Find where the given text appears and provide that cell's center as [x, y] coordinate. 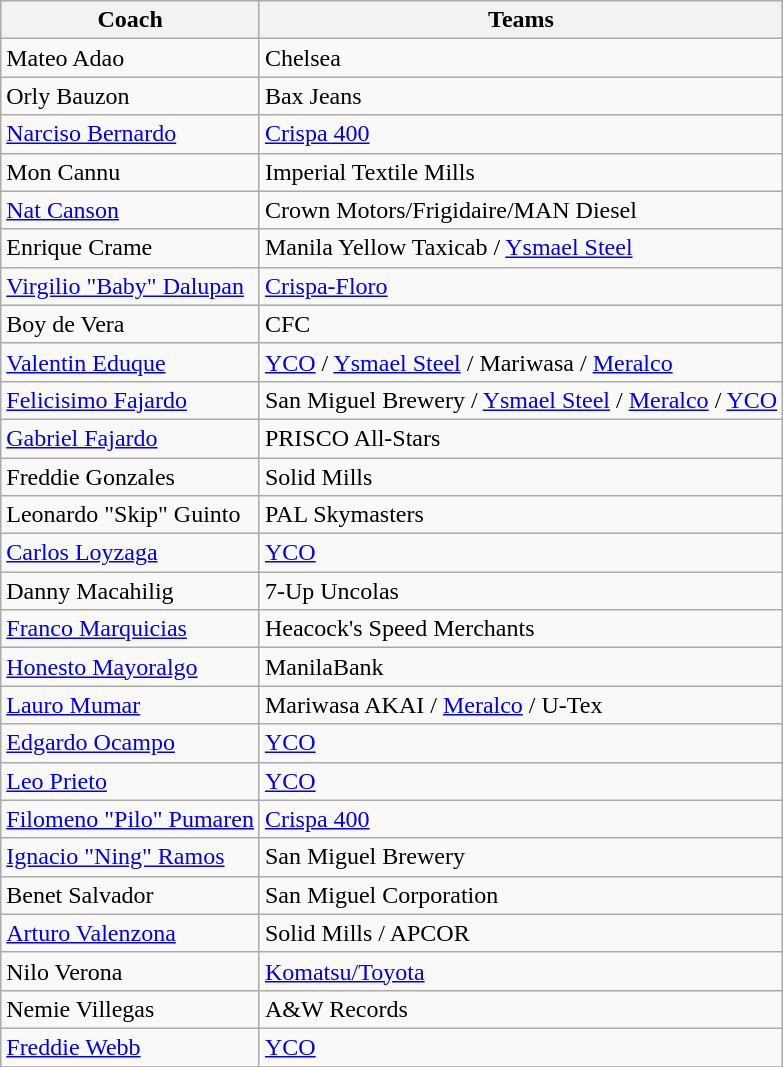
PRISCO All-Stars [520, 438]
Valentin Eduque [130, 362]
Franco Marquicias [130, 629]
Arturo Valenzona [130, 933]
Benet Salvador [130, 895]
Carlos Loyzaga [130, 553]
San Miguel Brewery / Ysmael Steel / Meralco / YCO [520, 400]
Gabriel Fajardo [130, 438]
San Miguel Brewery [520, 857]
Freddie Webb [130, 1047]
Chelsea [520, 58]
ManilaBank [520, 667]
A&W Records [520, 1009]
San Miguel Corporation [520, 895]
Imperial Textile Mills [520, 172]
Nilo Verona [130, 971]
Mon Cannu [130, 172]
Honesto Mayoralgo [130, 667]
YCO / Ysmael Steel / Mariwasa / Meralco [520, 362]
Danny Macahilig [130, 591]
Narciso Bernardo [130, 134]
7-Up Uncolas [520, 591]
Teams [520, 20]
Mariwasa AKAI / Meralco / U-Tex [520, 705]
PAL Skymasters [520, 515]
Freddie Gonzales [130, 477]
Mateo Adao [130, 58]
Solid Mills / APCOR [520, 933]
CFC [520, 324]
Ignacio "Ning" Ramos [130, 857]
Manila Yellow Taxicab / Ysmael Steel [520, 248]
Nat Canson [130, 210]
Leo Prieto [130, 781]
Komatsu/Toyota [520, 971]
Lauro Mumar [130, 705]
Bax Jeans [520, 96]
Crispa-Floro [520, 286]
Filomeno "Pilo" Pumaren [130, 819]
Heacock's Speed Merchants [520, 629]
Virgilio "Baby" Dalupan [130, 286]
Crown Motors/Frigidaire/MAN Diesel [520, 210]
Solid Mills [520, 477]
Edgardo Ocampo [130, 743]
Coach [130, 20]
Nemie Villegas [130, 1009]
Boy de Vera [130, 324]
Enrique Crame [130, 248]
Orly Bauzon [130, 96]
Leonardo "Skip" Guinto [130, 515]
Felicisimo Fajardo [130, 400]
